Search for the cell housing the specified text and yield its [x, y] center coordinate. 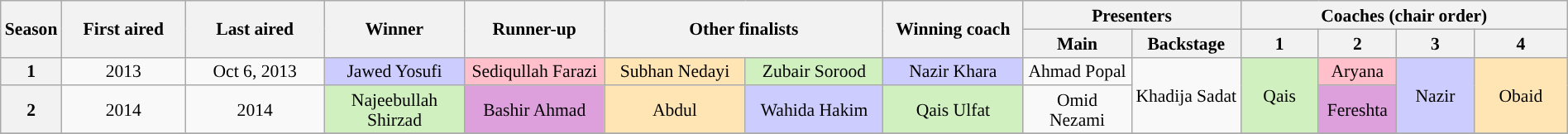
2013 [123, 71]
Runner-up [534, 29]
Omid Nezami [1077, 110]
Nazir Khara [953, 71]
Coaches (chair order) [1404, 15]
Winning coach [953, 29]
Wahida Hakim [814, 110]
4 [1520, 43]
Other finalists [744, 29]
Najeebullah Shirzad [394, 110]
Obaid [1520, 95]
Qais [1279, 95]
Last aired [255, 29]
Subhan Nedayi [675, 71]
Season [31, 29]
Zubair Sorood [814, 71]
Bashir Ahmad [534, 110]
First aired [123, 29]
Sediqullah Farazi [534, 71]
Oct 6, 2013 [255, 71]
Winner [394, 29]
Ahmad Popal [1077, 71]
Qais Ulfat [953, 110]
Nazir [1436, 95]
Aryana [1357, 71]
Main [1077, 43]
3 [1436, 43]
Khadija Sadat [1186, 95]
Fereshta [1357, 110]
Presenters [1132, 15]
Backstage [1186, 43]
Abdul [675, 110]
Jawed Yosufi [394, 71]
